Search for the cell housing the specified text and yield its (x, y) center coordinate. 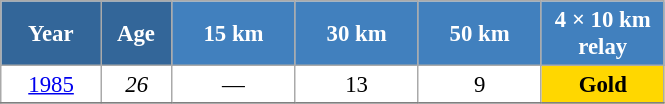
Gold (602, 85)
30 km (356, 34)
13 (356, 85)
— (234, 85)
1985 (52, 85)
50 km (480, 34)
Year (52, 34)
26 (136, 85)
4 × 10 km relay (602, 34)
15 km (234, 34)
Age (136, 34)
9 (480, 85)
